Return the [X, Y] coordinate for the center point of the cell that contains the specified text.  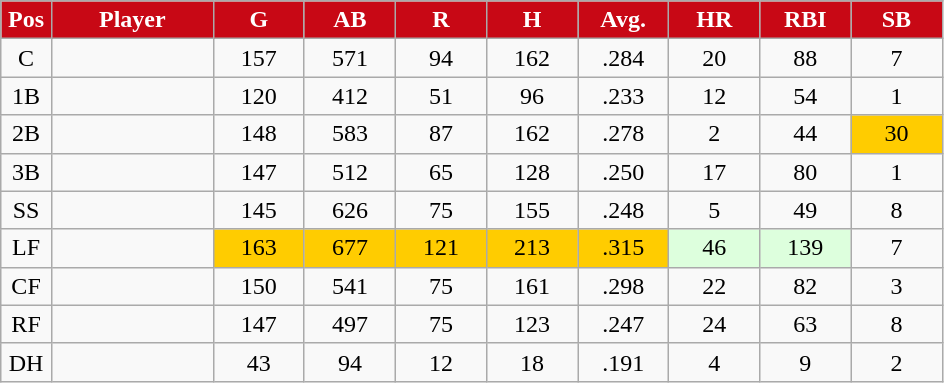
RBI [806, 20]
H [532, 20]
163 [258, 248]
512 [350, 172]
.284 [624, 58]
121 [440, 248]
R [440, 20]
3B [26, 172]
3 [896, 286]
65 [440, 172]
583 [350, 134]
412 [350, 96]
5 [714, 210]
4 [714, 362]
Avg. [624, 20]
AB [350, 20]
17 [714, 172]
RF [26, 324]
.248 [624, 210]
SS [26, 210]
63 [806, 324]
80 [806, 172]
22 [714, 286]
150 [258, 286]
571 [350, 58]
.247 [624, 324]
541 [350, 286]
CF [26, 286]
626 [350, 210]
2B [26, 134]
C [26, 58]
46 [714, 248]
49 [806, 210]
LF [26, 248]
139 [806, 248]
155 [532, 210]
677 [350, 248]
213 [532, 248]
43 [258, 362]
Player [132, 20]
.233 [624, 96]
88 [806, 58]
123 [532, 324]
20 [714, 58]
161 [532, 286]
SB [896, 20]
82 [806, 286]
87 [440, 134]
HR [714, 20]
.250 [624, 172]
1B [26, 96]
Pos [26, 20]
.278 [624, 134]
DH [26, 362]
.191 [624, 362]
96 [532, 96]
G [258, 20]
24 [714, 324]
.315 [624, 248]
18 [532, 362]
.298 [624, 286]
145 [258, 210]
54 [806, 96]
120 [258, 96]
9 [806, 362]
148 [258, 134]
497 [350, 324]
30 [896, 134]
157 [258, 58]
51 [440, 96]
128 [532, 172]
44 [806, 134]
